Pinpoint the cell where the given text exists, returning its [x, y] midpoint coordinate. 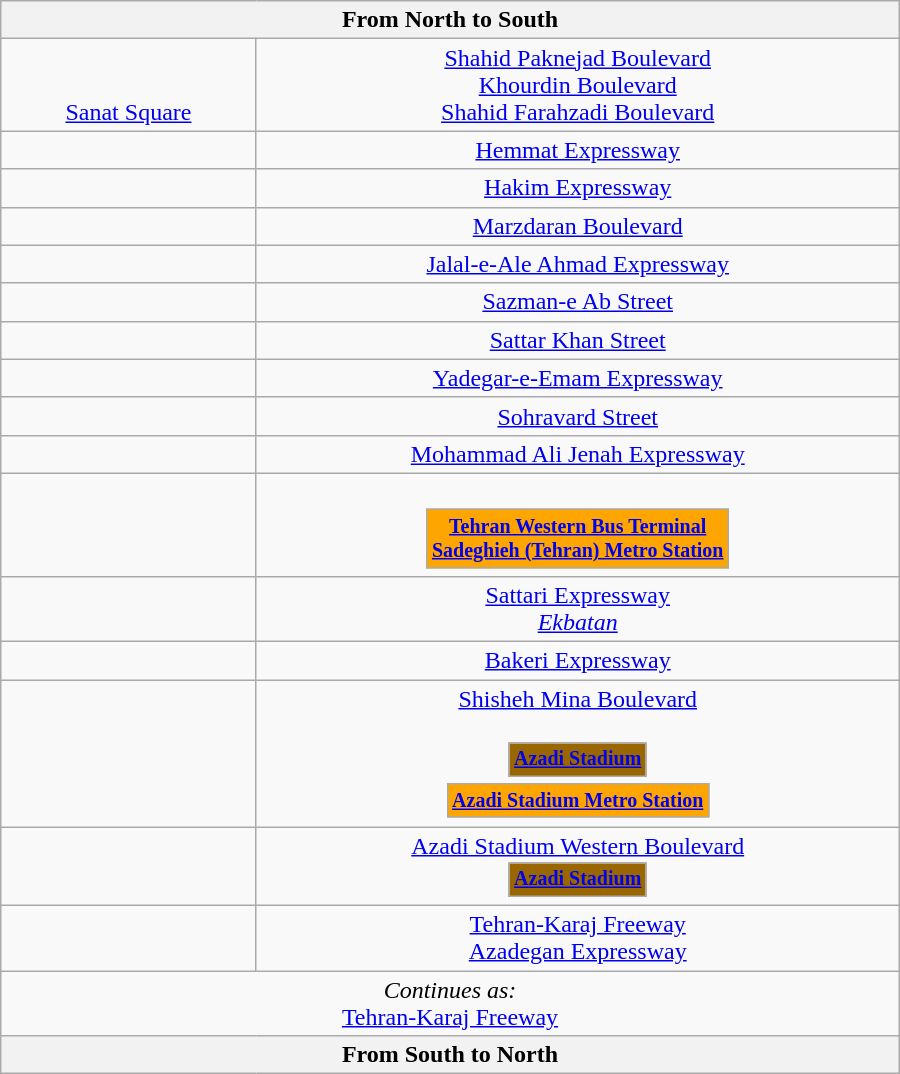
Sattar Khan Street [578, 340]
Hemmat Expressway [578, 150]
From South to North [450, 1055]
Hakim Expressway [578, 188]
Mohammad Ali Jenah Expressway [578, 454]
Marzdaran Boulevard [578, 226]
Bakeri Expressway [578, 661]
Yadegar-e-Emam Expressway [578, 378]
From North to South [450, 20]
Shahid Paknejad Boulevard Khourdin Boulevard Shahid Farahzadi Boulevard [578, 85]
Sanat Square [128, 85]
Sazman-e Ab Street [578, 302]
Sattari ExpresswayEkbatan [578, 608]
Tehran-Karaj Freeway Azadegan Expressway [578, 938]
Azadi Stadium Western Boulevard Azadi Stadium [578, 866]
Azadi Stadium Metro Station [578, 800]
Sohravard Street [578, 416]
Continues as: Tehran-Karaj Freeway [450, 1004]
Jalal-e-Ale Ahmad Expressway [578, 264]
Shisheh Mina Boulevard Azadi Stadium Azadi Stadium Metro Station [578, 754]
